Find where the given text appears and provide that cell's center as (X, Y) coordinate. 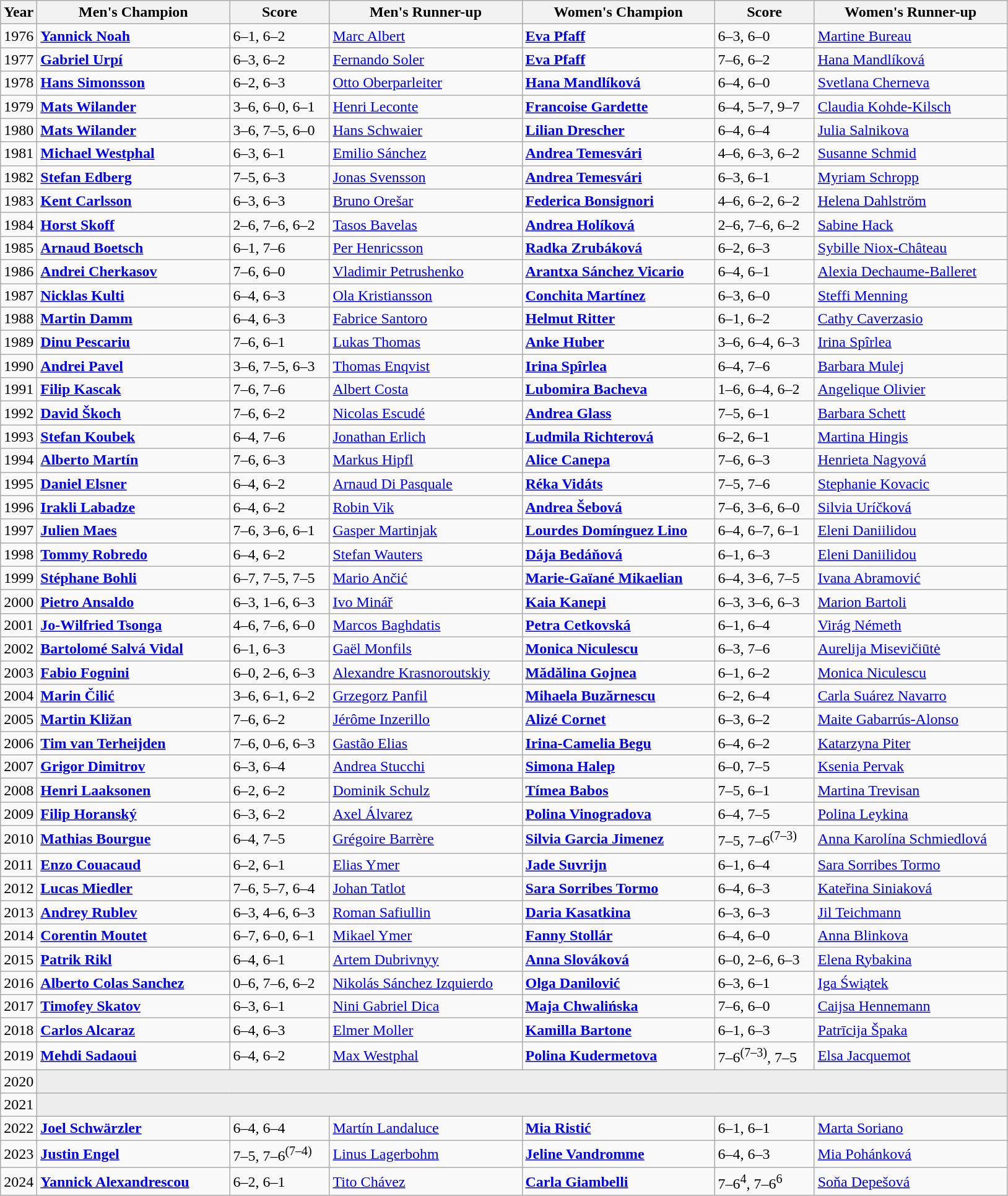
Polina Kudermetova (618, 1055)
Henri Laaksonen (134, 790)
Stefan Koubek (134, 437)
7–5, 7–6 (764, 484)
6–0, 7–5 (764, 767)
1992 (19, 413)
Lilian Drescher (618, 130)
Hans Simonsson (134, 83)
6–3, 7–6 (764, 648)
Ivana Abramović (910, 578)
Marcos Baghdatis (426, 625)
Thomas Enqvist (426, 366)
1981 (19, 154)
Daria Kasatkina (618, 912)
Mihaela Buzărnescu (618, 696)
1987 (19, 295)
7–5, 6–3 (280, 177)
Caijsa Hennemann (910, 1006)
Mia Pohánková (910, 1155)
Iga Świątek (910, 983)
Anna Slováková (618, 959)
Silvia Uríčková (910, 507)
Julien Maes (134, 531)
6–1, 6–1 (764, 1128)
Jérôme Inzerillo (426, 720)
1993 (19, 437)
1995 (19, 484)
Sybille Niox-Château (910, 248)
6–3, 6–4 (280, 767)
Francoise Gardette (618, 107)
Alice Canepa (618, 460)
7–5, 7–6(7–4) (280, 1155)
Jade Suvrijn (618, 865)
6–2, 6–4 (764, 696)
Martín Landaluce (426, 1128)
Stephanie Kovacic (910, 484)
1998 (19, 554)
Year (19, 12)
Alizé Cornet (618, 720)
1978 (19, 83)
Carla Suárez Navarro (910, 696)
Gaël Monfils (426, 648)
Elsa Jacquemot (910, 1055)
Tim van Terheijden (134, 743)
Lourdes Domínguez Lino (618, 531)
Nini Gabriel Dica (426, 1006)
Fabrice Santoro (426, 319)
Elmer Moller (426, 1030)
1–6, 6–4, 6–2 (764, 390)
Yannick Alexandrescou (134, 1182)
7–6, 6–1 (280, 343)
Mario Ančić (426, 578)
7–6, 3–6, 6–1 (280, 531)
Anna Blinkova (910, 936)
1988 (19, 319)
Pietro Ansaldo (134, 601)
1976 (19, 36)
2014 (19, 936)
Marta Soriano (910, 1128)
Angelique Olivier (910, 390)
1979 (19, 107)
2011 (19, 865)
Maite Gabarrús-Alonso (910, 720)
Martin Damm (134, 319)
Martin Kližan (134, 720)
1997 (19, 531)
2004 (19, 696)
Anke Huber (618, 343)
Federica Bonsignori (618, 201)
Otto Oberparleiter (426, 83)
Enzo Couacaud (134, 865)
Gastão Elias (426, 743)
Dinu Pescariu (134, 343)
1983 (19, 201)
7–64, 7–66 (764, 1182)
4–6, 6–3, 6–2 (764, 154)
6–4, 5–7, 9–7 (764, 107)
1982 (19, 177)
7–6, 3–6, 6–0 (764, 507)
Lucas Miedler (134, 889)
7–5, 7–6(7–3) (764, 840)
Polina Vinogradova (618, 814)
Andrei Cherkasov (134, 271)
Johan Tatlot (426, 889)
2016 (19, 983)
Nicklas Kulti (134, 295)
Andrea Holíková (618, 224)
Martine Bureau (910, 36)
2002 (19, 648)
Andrey Rublev (134, 912)
Fabio Fognini (134, 672)
Filip Horanský (134, 814)
Alexandre Krasnoroutskiy (426, 672)
1984 (19, 224)
Horst Skoff (134, 224)
7–6(7–3), 7–5 (764, 1055)
Kateřina Siniaková (910, 889)
2022 (19, 1128)
Artem Dubrivnyy (426, 959)
Barbara Schett (910, 413)
Lubomira Bacheva (618, 390)
2005 (19, 720)
Julia Salnikova (910, 130)
Ola Kristiansson (426, 295)
Irina-Camelia Begu (618, 743)
2013 (19, 912)
Bartolomé Salvá Vidal (134, 648)
Martina Hingis (910, 437)
Steffi Menning (910, 295)
Conchita Martínez (618, 295)
6–3, 1–6, 6–3 (280, 601)
Marin Čilić (134, 696)
7–6, 5–7, 6–4 (280, 889)
Timofey Skatov (134, 1006)
3–6, 6–1, 6–2 (280, 696)
Women's Champion (618, 12)
2008 (19, 790)
Alberto Colas Sanchez (134, 983)
2019 (19, 1055)
2021 (19, 1105)
Dominik Schulz (426, 790)
Andrei Pavel (134, 366)
6–1, 7–6 (280, 248)
Patrīcija Špaka (910, 1030)
Martina Trevisan (910, 790)
6–7, 7–5, 7–5 (280, 578)
Robin Vik (426, 507)
Daniel Elsner (134, 484)
Alexia Dechaume-Balleret (910, 271)
Fanny Stollár (618, 936)
Radka Zrubáková (618, 248)
Markus Hipfl (426, 460)
Corentin Moutet (134, 936)
1989 (19, 343)
Jonas Svensson (426, 177)
Linus Lagerbohm (426, 1155)
1977 (19, 59)
2007 (19, 767)
Elias Ymer (426, 865)
2015 (19, 959)
Albert Costa (426, 390)
Ludmila Richterová (618, 437)
1980 (19, 130)
2006 (19, 743)
Alberto Martín (134, 460)
Gasper Martinjak (426, 531)
Ksenia Pervak (910, 767)
Katarzyna Piter (910, 743)
Helena Dahlström (910, 201)
4–6, 6–2, 6–2 (764, 201)
Joel Schwärzler (134, 1128)
Patrik Rikl (134, 959)
Grigor Dimitrov (134, 767)
Axel Álvarez (426, 814)
Jonathan Erlich (426, 437)
Roman Safiullin (426, 912)
Helmut Ritter (618, 319)
Tímea Babos (618, 790)
Nicolas Escudé (426, 413)
Olga Danilović (618, 983)
Jil Teichmann (910, 912)
Lukas Thomas (426, 343)
3–6, 7–5, 6–0 (280, 130)
Bruno Orešar (426, 201)
Mathias Bourgue (134, 840)
Maja Chwalińska (618, 1006)
Marc Albert (426, 36)
2018 (19, 1030)
6–3, 4–6, 6–3 (280, 912)
Mikael Ymer (426, 936)
Hans Schwaier (426, 130)
1990 (19, 366)
Kent Carlsson (134, 201)
2001 (19, 625)
Claudia Kohde-Kilsch (910, 107)
1986 (19, 271)
1996 (19, 507)
Andrea Glass (618, 413)
Virág Németh (910, 625)
7–6, 7–6 (280, 390)
Silvia Garcia Jimenez (618, 840)
Vladimir Petrushenko (426, 271)
Dája Bedáňová (618, 554)
Men's Champion (134, 12)
Grégoire Barrère (426, 840)
2009 (19, 814)
2024 (19, 1182)
Max Westphal (426, 1055)
Grzegorz Panfil (426, 696)
2003 (19, 672)
2012 (19, 889)
1985 (19, 248)
Barbara Mulej (910, 366)
Andrea Stucchi (426, 767)
4–6, 7–6, 6–0 (280, 625)
Stefan Wauters (426, 554)
6–4, 3–6, 7–5 (764, 578)
Michael Westphal (134, 154)
3–6, 7–5, 6–3 (280, 366)
3–6, 6–0, 6–1 (280, 107)
2017 (19, 1006)
2000 (19, 601)
Tasos Bavelas (426, 224)
Polina Leykina (910, 814)
Nikolás Sánchez Izquierdo (426, 983)
Carlos Alcaraz (134, 1030)
2023 (19, 1155)
Stefan Edberg (134, 177)
Aurelija Misevičiūtė (910, 648)
Marion Bartoli (910, 601)
Mădălina Gojnea (618, 672)
David Škoch (134, 413)
Tito Chávez (426, 1182)
Réka Vidáts (618, 484)
0–6, 7–6, 6–2 (280, 983)
6–3, 3–6, 6–3 (764, 601)
Kaia Kanepi (618, 601)
1994 (19, 460)
Jo-Wilfried Tsonga (134, 625)
Irakli Labadze (134, 507)
Henri Leconte (426, 107)
Yannick Noah (134, 36)
Henrieta Nagyová (910, 460)
Soňa Depešová (910, 1182)
Arnaud Boetsch (134, 248)
Arnaud Di Pasquale (426, 484)
6–2, 6–2 (280, 790)
Sabine Hack (910, 224)
Jeline Vandromme (618, 1155)
Petra Cetkovská (618, 625)
Elena Rybakina (910, 959)
Simona Halep (618, 767)
Women's Runner-up (910, 12)
Tommy Robredo (134, 554)
Per Henricsson (426, 248)
Mehdi Sadaoui (134, 1055)
1999 (19, 578)
Men's Runner-up (426, 12)
Emilio Sánchez (426, 154)
Arantxa Sánchez Vicario (618, 271)
Filip Kascak (134, 390)
Svetlana Cherneva (910, 83)
Gabriel Urpí (134, 59)
Andrea Šebová (618, 507)
1991 (19, 390)
Anna Karolína Schmiedlová (910, 840)
Marie-Gaïané Mikaelian (618, 578)
Mia Ristić (618, 1128)
Cathy Caverzasio (910, 319)
Susanne Schmid (910, 154)
6–4, 6–7, 6–1 (764, 531)
Justin Engel (134, 1155)
Ivo Minář (426, 601)
Kamilla Bartone (618, 1030)
Stéphane Bohli (134, 578)
Myriam Schropp (910, 177)
Fernando Soler (426, 59)
3–6, 6–4, 6–3 (764, 343)
2010 (19, 840)
6–7, 6–0, 6–1 (280, 936)
2020 (19, 1081)
Carla Giambelli (618, 1182)
7–6, 0–6, 6–3 (280, 743)
